Capture the cell that displays the provided text and extract its (X, Y) central coordinate. 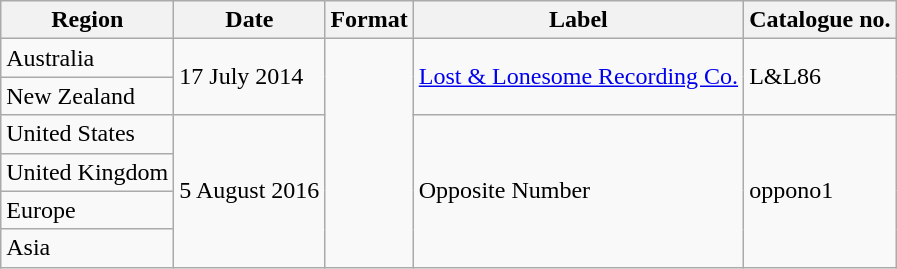
Opposite Number (578, 191)
United States (88, 134)
Format (369, 20)
United Kingdom (88, 172)
Label (578, 20)
L&L86 (820, 77)
Date (250, 20)
Australia (88, 58)
17 July 2014 (250, 77)
5 August 2016 (250, 191)
New Zealand (88, 96)
Europe (88, 210)
oppono1 (820, 191)
Catalogue no. (820, 20)
Region (88, 20)
Lost & Lonesome Recording Co. (578, 77)
Asia (88, 248)
